Scan for the cell matching the given text and deliver its [X, Y] coordinate at center. 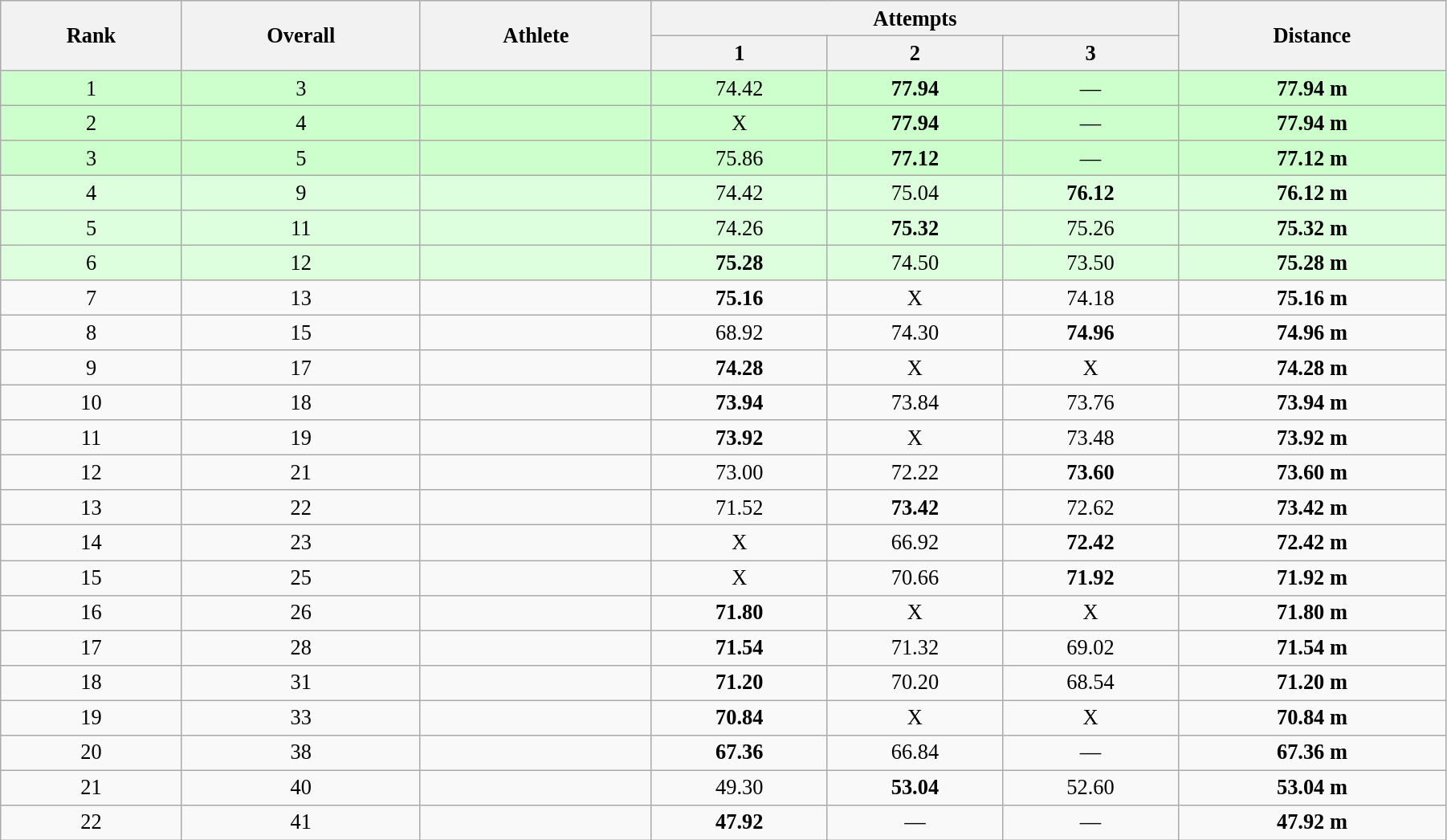
25 [300, 577]
52.60 [1090, 787]
75.28 m [1312, 263]
75.86 [739, 158]
73.92 [739, 438]
75.28 [739, 263]
74.28 m [1312, 368]
72.42 [1090, 543]
68.92 [739, 332]
71.80 [739, 613]
66.92 [915, 543]
71.20 [739, 683]
71.54 [739, 647]
38 [300, 752]
73.42 m [1312, 508]
7 [92, 298]
74.26 [739, 228]
75.04 [915, 193]
69.02 [1090, 647]
Distance [1312, 35]
74.96 [1090, 332]
71.20 m [1312, 683]
47.92 m [1312, 822]
23 [300, 543]
20 [92, 752]
67.36 m [1312, 752]
75.16 [739, 298]
77.12 [915, 158]
33 [300, 717]
73.48 [1090, 438]
75.26 [1090, 228]
Overall [300, 35]
67.36 [739, 752]
49.30 [739, 787]
73.50 [1090, 263]
74.18 [1090, 298]
68.54 [1090, 683]
75.32 m [1312, 228]
71.54 m [1312, 647]
74.96 m [1312, 332]
71.32 [915, 647]
70.84 [739, 717]
74.28 [739, 368]
70.20 [915, 683]
73.76 [1090, 402]
77.12 m [1312, 158]
Attempts [915, 18]
74.30 [915, 332]
75.16 m [1312, 298]
53.04 [915, 787]
73.42 [915, 508]
16 [92, 613]
26 [300, 613]
71.92 [1090, 577]
73.94 m [1312, 402]
66.84 [915, 752]
31 [300, 683]
70.84 m [1312, 717]
73.92 m [1312, 438]
71.92 m [1312, 577]
72.42 m [1312, 543]
73.94 [739, 402]
74.50 [915, 263]
Rank [92, 35]
76.12 [1090, 193]
76.12 m [1312, 193]
73.60 [1090, 472]
73.60 m [1312, 472]
47.92 [739, 822]
75.32 [915, 228]
Athlete [536, 35]
71.80 m [1312, 613]
73.84 [915, 402]
40 [300, 787]
28 [300, 647]
72.62 [1090, 508]
73.00 [739, 472]
70.66 [915, 577]
10 [92, 402]
41 [300, 822]
6 [92, 263]
14 [92, 543]
72.22 [915, 472]
71.52 [739, 508]
53.04 m [1312, 787]
8 [92, 332]
